Pinpoint the cell where the given text exists, returning its [x, y] midpoint coordinate. 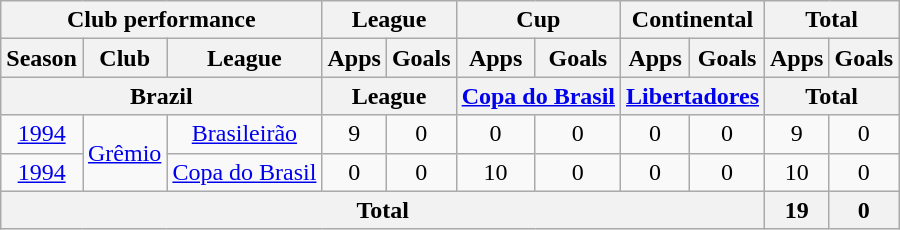
Brasileirão [244, 134]
Grêmio [124, 153]
Club [124, 58]
Brazil [162, 96]
19 [797, 210]
Club performance [162, 20]
Cup [538, 20]
Season [42, 58]
Libertadores [693, 96]
Continental [693, 20]
